From the cell containing the given text, extract its center point as [x, y] coordinate. 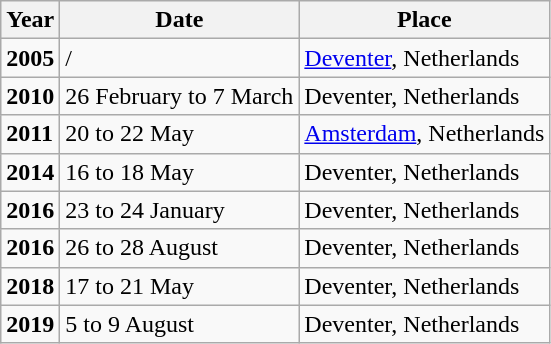
2005 [30, 58]
2018 [30, 286]
Place [424, 20]
Date [180, 20]
2010 [30, 96]
16 to 18 May [180, 172]
23 to 24 January [180, 210]
Year [30, 20]
26 to 28 August [180, 248]
26 February to 7 March [180, 96]
5 to 9 August [180, 324]
2014 [30, 172]
2019 [30, 324]
2011 [30, 134]
/ [180, 58]
20 to 22 May [180, 134]
17 to 21 May [180, 286]
Amsterdam, Netherlands [424, 134]
